Detect which cell encompasses the target text, then output its [X, Y] center coordinate. 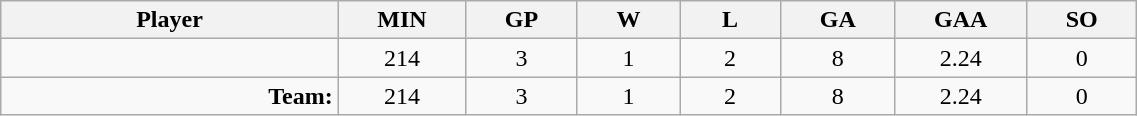
Player [170, 20]
W [628, 20]
GP [522, 20]
GAA [961, 20]
L [730, 20]
SO [1081, 20]
GA [838, 20]
Team: [170, 96]
MIN [402, 20]
